Provide the (X, Y) coordinate of the cell's center where the given text is located.  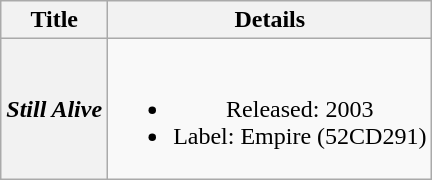
Details (270, 20)
Title (54, 20)
Released: 2003Label: Empire (52CD291) (270, 109)
Still Alive (54, 109)
